Return [x, y] of the center of cell containing provided text 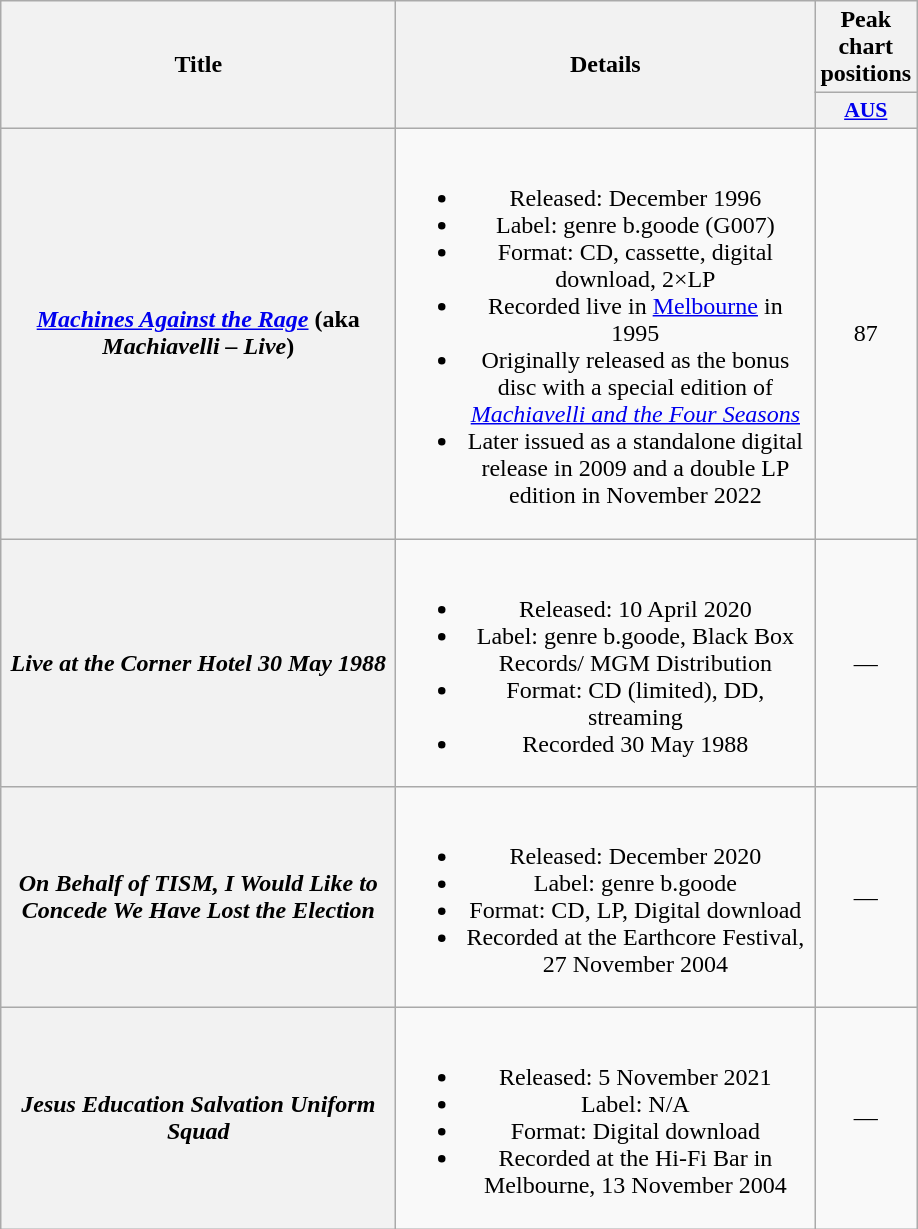
Peak chart positions [866, 47]
Live at the Corner Hotel 30 May 1988 [198, 662]
87 [866, 333]
Title [198, 65]
AUS [866, 111]
Released: 10 April 2020Label: genre b.goode, Black Box Records/ MGM DistributionFormat: CD (limited), DD, streamingRecorded 30 May 1988 [606, 662]
Released: December 2020Label: genre b.goodeFormat: CD, LP, Digital downloadRecorded at the Earthcore Festival, 27 November 2004 [606, 898]
On Behalf of TISM, I Would Like to Concede We Have Lost the Election [198, 898]
Machines Against the Rage (aka Machiavelli – Live) [198, 333]
Jesus Education Salvation Uniform Squad [198, 1118]
Released: 5 November 2021Label: N/AFormat: Digital downloadRecorded at the Hi-Fi Bar in Melbourne, 13 November 2004 [606, 1118]
Details [606, 65]
